Identify which cell holds the provided text, then report its (x, y) central coordinate. 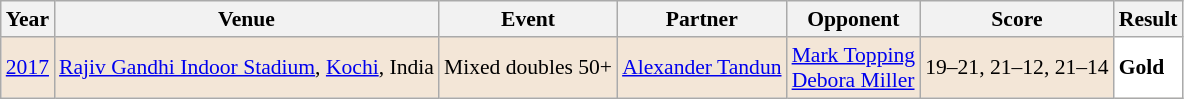
Score (1017, 19)
Mixed doubles 50+ (528, 68)
Result (1148, 19)
Mark Topping Debora Miller (854, 68)
Opponent (854, 19)
Gold (1148, 68)
Alexander Tandun (702, 68)
Event (528, 19)
19–21, 21–12, 21–14 (1017, 68)
Venue (246, 19)
Partner (702, 19)
Year (28, 19)
Rajiv Gandhi Indoor Stadium, Kochi, India (246, 68)
2017 (28, 68)
